Detect which cell encompasses the target text, then output its [x, y] center coordinate. 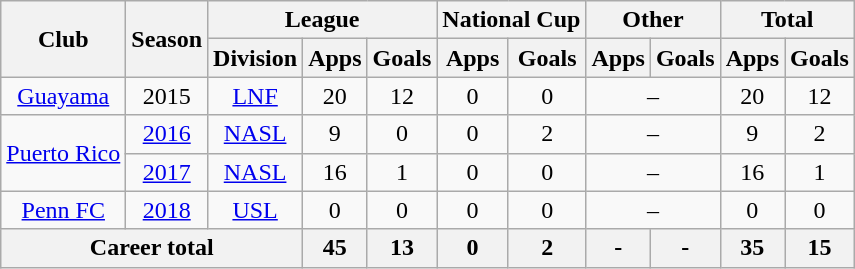
45 [335, 248]
Club [64, 39]
Other [653, 20]
Division [256, 58]
15 [820, 248]
35 [752, 248]
Puerto Rico [64, 153]
Career total [152, 248]
Guayama [64, 96]
LNF [256, 96]
Penn FC [64, 210]
2016 [167, 134]
League [322, 20]
2017 [167, 172]
Season [167, 39]
Total [787, 20]
2018 [167, 210]
13 [402, 248]
USL [256, 210]
National Cup [512, 20]
2015 [167, 96]
